Output the (X, Y) coordinate of the center of the cell containing the given text.  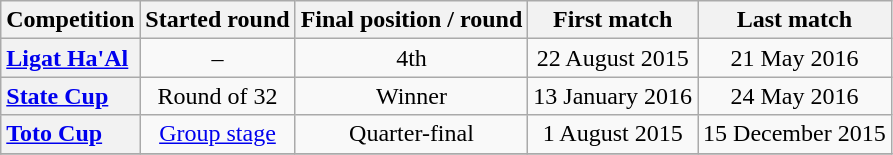
Ligat Ha'Al (70, 58)
15 December 2015 (795, 134)
Winner (412, 96)
Toto Cup (70, 134)
State Cup (70, 96)
Final position / round (412, 20)
Round of 32 (218, 96)
First match (613, 20)
Quarter-final (412, 134)
– (218, 58)
4th (412, 58)
Last match (795, 20)
13 January 2016 (613, 96)
Competition (70, 20)
1 August 2015 (613, 134)
Group stage (218, 134)
24 May 2016 (795, 96)
21 May 2016 (795, 58)
22 August 2015 (613, 58)
Started round (218, 20)
